From the cell containing the given text, extract its center point as [x, y] coordinate. 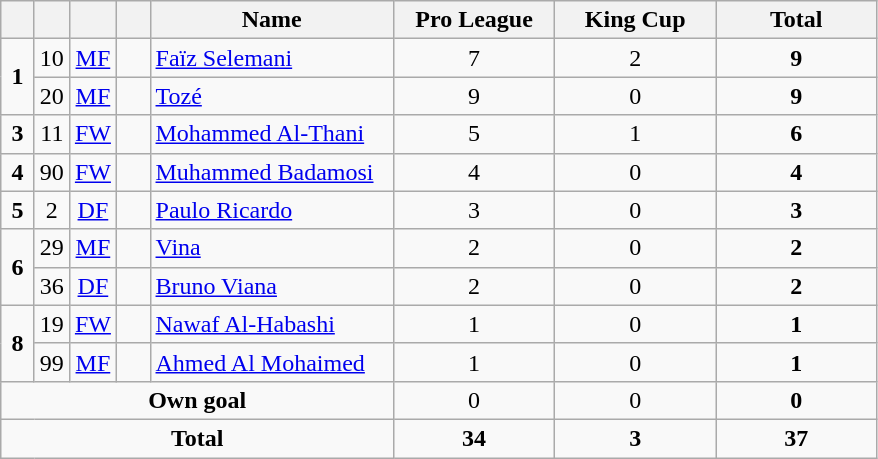
Nawaf Al-Habashi [272, 324]
King Cup [636, 20]
Name [272, 20]
Bruno Viana [272, 286]
Faïz Selemani [272, 58]
Ahmed Al Mohaimed [272, 362]
20 [52, 96]
36 [52, 286]
90 [52, 172]
Vina [272, 248]
7 [474, 58]
10 [52, 58]
19 [52, 324]
99 [52, 362]
29 [52, 248]
Tozé [272, 96]
37 [796, 438]
Mohammed Al-Thani [272, 134]
8 [18, 343]
Own goal [198, 400]
11 [52, 134]
Pro League [474, 20]
34 [474, 438]
Muhammed Badamosi [272, 172]
Paulo Ricardo [272, 210]
